For the text-containing cell, return its midpoint in (x, y) coordinate format. 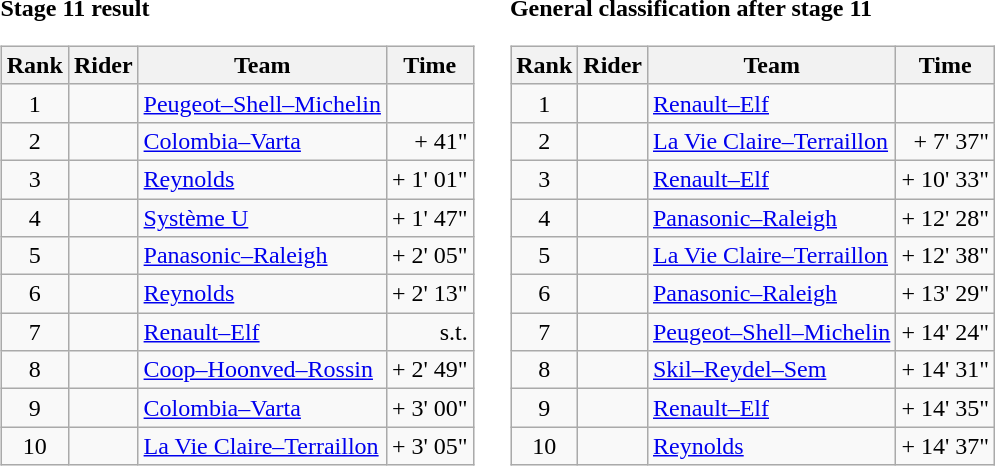
+ 1' 47" (430, 217)
+ 3' 00" (430, 408)
Skil–Reydel–Sem (771, 370)
+ 12' 28" (946, 217)
s.t. (430, 332)
+ 13' 29" (946, 294)
Coop–Hoonved–Rossin (262, 370)
+ 14' 35" (946, 408)
+ 2' 05" (430, 256)
+ 1' 01" (430, 179)
+ 12' 38" (946, 256)
+ 2' 49" (430, 370)
+ 7' 37" (946, 141)
+ 14' 24" (946, 332)
+ 3' 05" (430, 446)
Système U (262, 217)
+ 14' 31" (946, 370)
+ 14' 37" (946, 446)
+ 41" (430, 141)
+ 10' 33" (946, 179)
+ 2' 13" (430, 294)
